Return (x, y) of the center of cell containing provided text 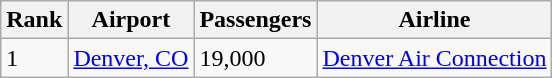
Airline (434, 20)
Passengers (256, 20)
Airport (131, 20)
Rank (34, 20)
19,000 (256, 58)
Denver, CO (131, 58)
Denver Air Connection (434, 58)
1 (34, 58)
